Return [x, y] of the center of cell containing provided text 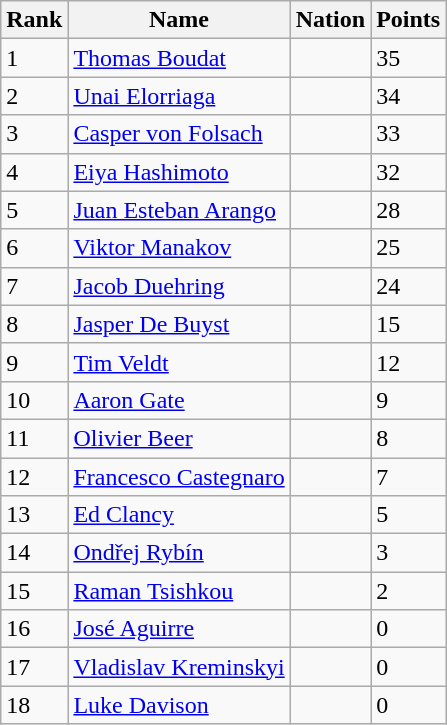
Juan Esteban Arango [179, 210]
6 [34, 248]
Raman Tsishkou [179, 591]
Unai Elorriaga [179, 96]
José Aguirre [179, 629]
Ondřej Rybín [179, 553]
28 [408, 210]
Ed Clancy [179, 515]
32 [408, 172]
Olivier Beer [179, 438]
Tim Veldt [179, 362]
Francesco Castegnaro [179, 477]
Aaron Gate [179, 400]
18 [34, 705]
Vladislav Kreminskyi [179, 667]
34 [408, 96]
4 [34, 172]
Eiya Hashimoto [179, 172]
Viktor Manakov [179, 248]
Rank [34, 20]
13 [34, 515]
10 [34, 400]
16 [34, 629]
Thomas Boudat [179, 58]
17 [34, 667]
Jacob Duehring [179, 286]
Name [179, 20]
25 [408, 248]
1 [34, 58]
Jasper De Buyst [179, 324]
Luke Davison [179, 705]
Points [408, 20]
24 [408, 286]
Nation [330, 20]
11 [34, 438]
Casper von Folsach [179, 134]
35 [408, 58]
14 [34, 553]
33 [408, 134]
